Find where the given text appears and provide that cell's center as [x, y] coordinate. 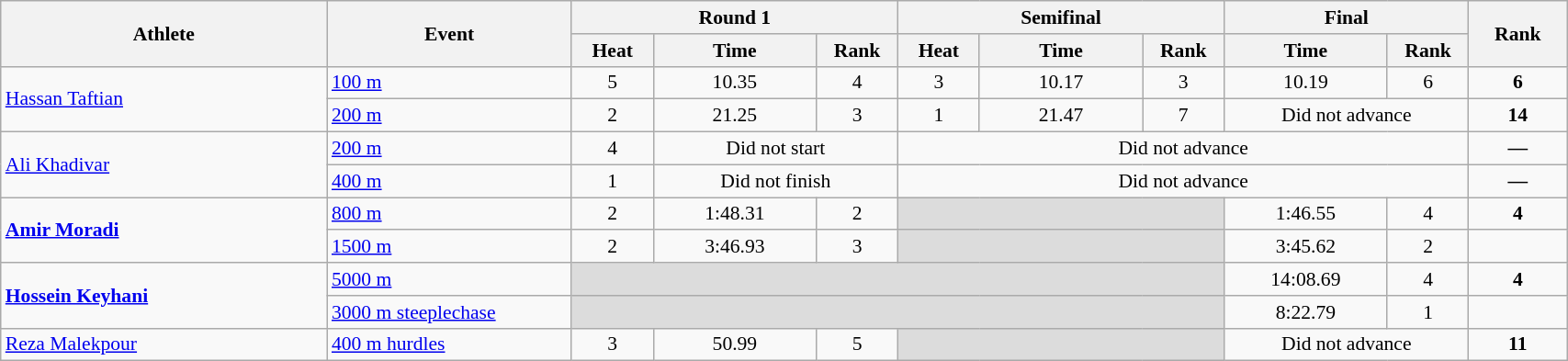
Event [449, 33]
10.35 [735, 83]
Amir Moradi [164, 230]
1:46.55 [1306, 214]
Round 1 [735, 17]
14 [1517, 116]
400 m [449, 181]
800 m [449, 214]
10.19 [1306, 83]
50.99 [735, 344]
Did not start [775, 149]
Reza Malekpour [164, 344]
21.25 [735, 116]
Hassan Taftian [164, 99]
3:45.62 [1306, 247]
1500 m [449, 247]
1:48.31 [735, 214]
Hossein Keyhani [164, 296]
100 m [449, 83]
11 [1517, 344]
14:08.69 [1306, 279]
7 [1183, 116]
Semifinal [1060, 17]
Did not finish [775, 181]
3000 m steeplechase [449, 312]
Ali Khadivar [164, 165]
400 m hurdles [449, 344]
3:46.93 [735, 247]
Athlete [164, 33]
Final [1347, 17]
8:22.79 [1306, 312]
21.47 [1061, 116]
10.17 [1061, 83]
5000 m [449, 279]
